For the text-containing cell, return its midpoint in (x, y) coordinate format. 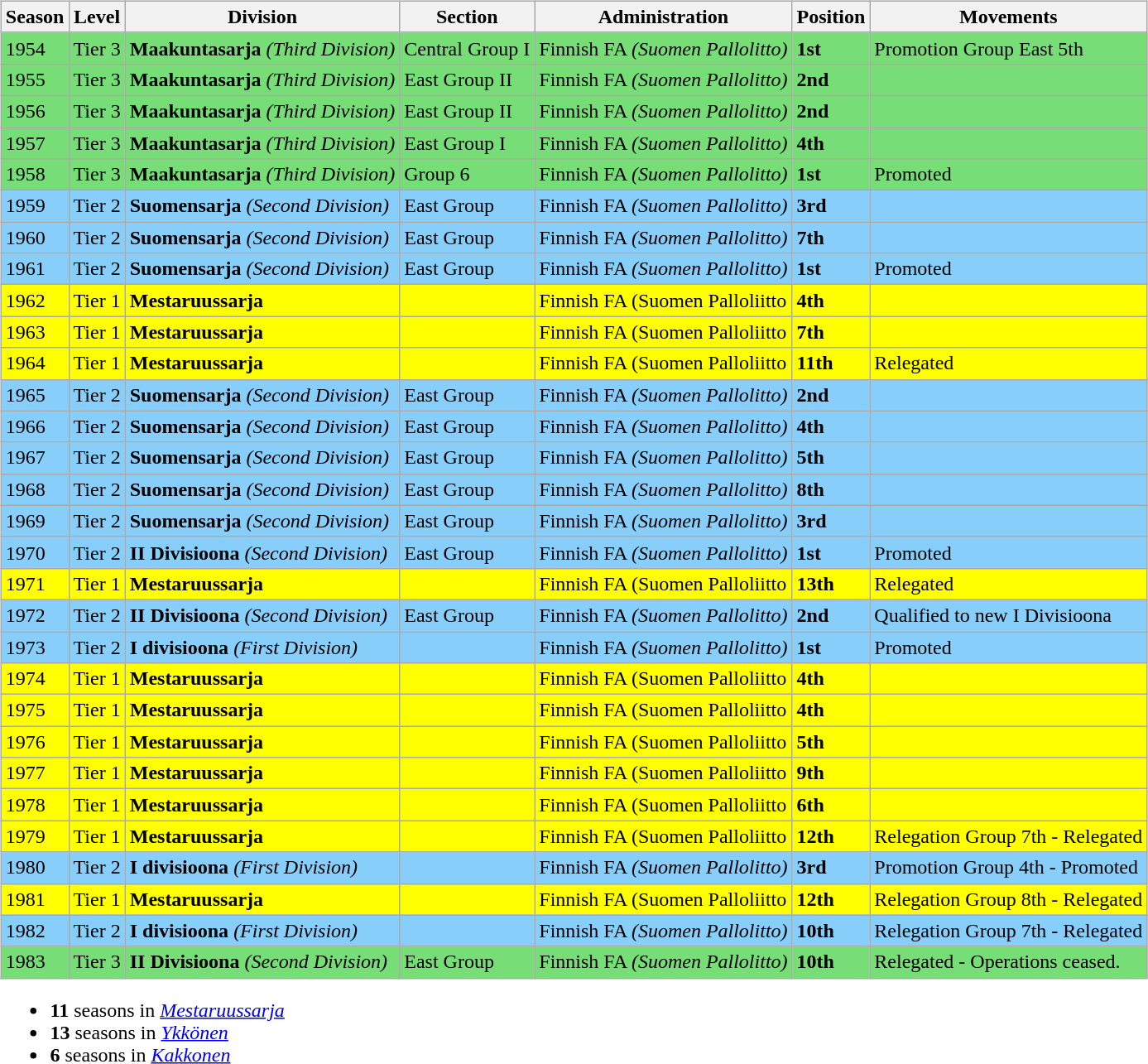
1957 (35, 143)
1965 (35, 395)
1980 (35, 868)
1974 (35, 679)
13th (831, 584)
Administration (664, 17)
Section (467, 17)
1979 (35, 836)
Promotion Group East 5th (1008, 48)
1955 (35, 79)
1969 (35, 521)
1983 (35, 962)
Level (97, 17)
1968 (35, 489)
1956 (35, 111)
1971 (35, 584)
9th (831, 773)
1970 (35, 552)
Promotion Group 4th - Promoted (1008, 868)
Relegation Group 8th - Relegated (1008, 899)
1958 (35, 175)
1977 (35, 773)
Relegated - Operations ceased. (1008, 962)
1972 (35, 615)
1976 (35, 742)
1960 (35, 238)
1963 (35, 332)
Season (35, 17)
Group 6 (467, 175)
Central Group I (467, 48)
1962 (35, 301)
6th (831, 805)
1973 (35, 647)
East Group I (467, 143)
1954 (35, 48)
1978 (35, 805)
Division (262, 17)
1964 (35, 363)
11th (831, 363)
Position (831, 17)
1959 (35, 206)
1967 (35, 458)
1966 (35, 426)
8th (831, 489)
1981 (35, 899)
1975 (35, 710)
1982 (35, 931)
1961 (35, 269)
Movements (1008, 17)
Qualified to new I Divisioona (1008, 615)
